Capture the cell that displays the provided text and extract its [x, y] central coordinate. 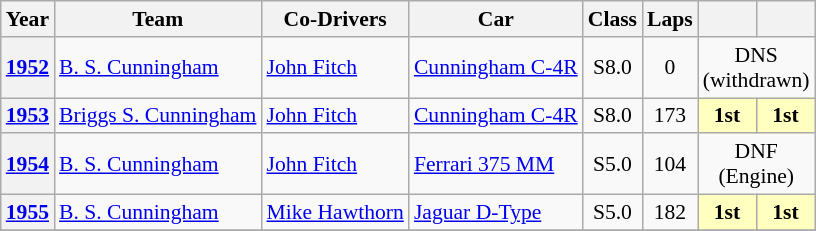
Car [496, 19]
Jaguar D-Type [496, 213]
173 [670, 116]
DNS(withdrawn) [756, 68]
Class [612, 19]
0 [670, 68]
Team [158, 19]
1955 [28, 213]
Ferrari 375 MM [496, 164]
Laps [670, 19]
Year [28, 19]
1954 [28, 164]
1952 [28, 68]
Briggs S. Cunningham [158, 116]
1953 [28, 116]
Co-Drivers [334, 19]
DNF(Engine) [756, 164]
104 [670, 164]
Mike Hawthorn [334, 213]
182 [670, 213]
